Output the (X, Y) coordinate of the center of the cell containing the given text.  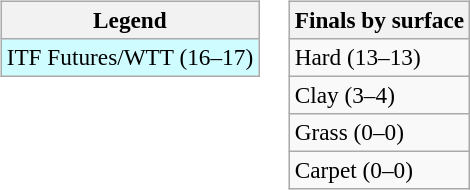
Hard (13–13) (379, 57)
Grass (0–0) (379, 133)
Legend (130, 20)
ITF Futures/WTT (16–17) (130, 57)
Clay (3–4) (379, 95)
Carpet (0–0) (379, 171)
Finals by surface (379, 20)
